From the cell containing the given text, extract its center point as (X, Y) coordinate. 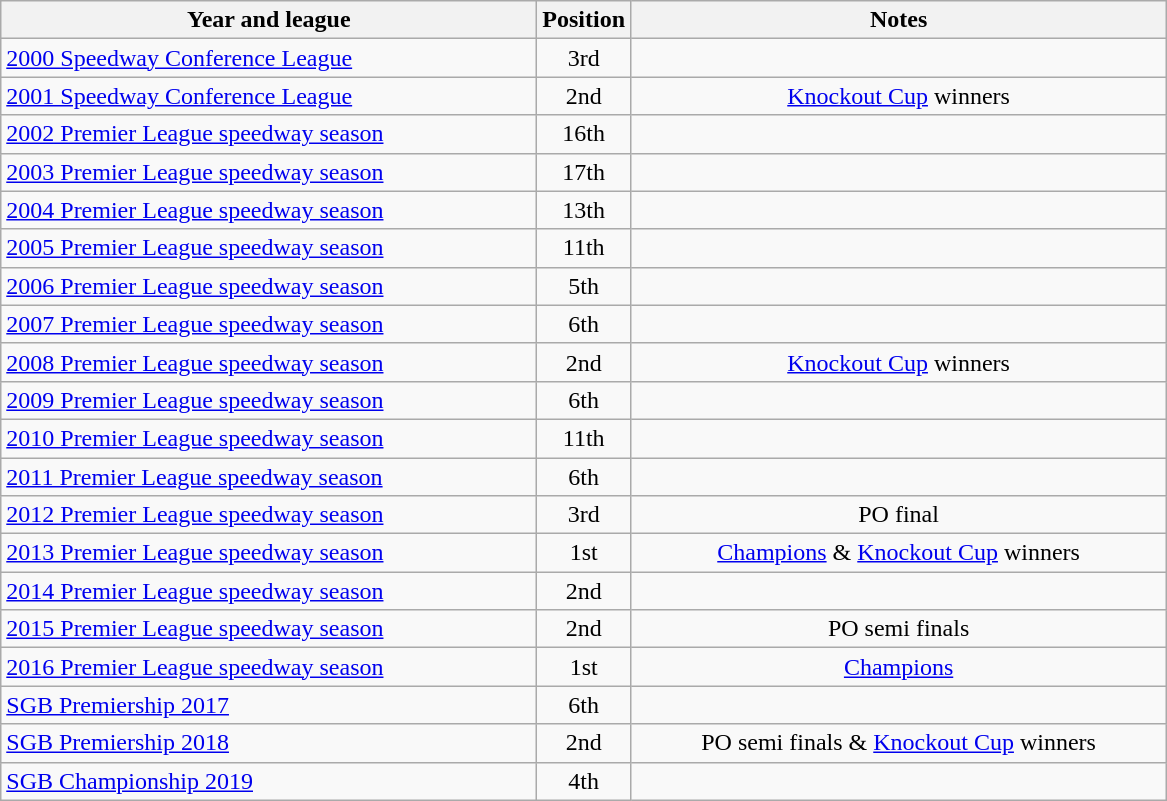
2008 Premier League speedway season (269, 362)
2009 Premier League speedway season (269, 400)
2016 Premier League speedway season (269, 667)
2014 Premier League speedway season (269, 591)
16th (584, 134)
2003 Premier League speedway season (269, 172)
Year and league (269, 20)
SGB Premiership 2017 (269, 705)
2005 Premier League speedway season (269, 248)
2007 Premier League speedway season (269, 324)
2000 Speedway Conference League (269, 58)
PO final (899, 515)
Champions (899, 667)
Champions & Knockout Cup winners (899, 553)
13th (584, 210)
2006 Premier League speedway season (269, 286)
Position (584, 20)
PO semi finals & Knockout Cup winners (899, 743)
SGB Premiership 2018 (269, 743)
Notes (899, 20)
2010 Premier League speedway season (269, 438)
2004 Premier League speedway season (269, 210)
SGB Championship 2019 (269, 781)
5th (584, 286)
2013 Premier League speedway season (269, 553)
2015 Premier League speedway season (269, 629)
4th (584, 781)
17th (584, 172)
2002 Premier League speedway season (269, 134)
2011 Premier League speedway season (269, 477)
PO semi finals (899, 629)
2001 Speedway Conference League (269, 96)
2012 Premier League speedway season (269, 515)
